Search for the cell housing the specified text and yield its (X, Y) center coordinate. 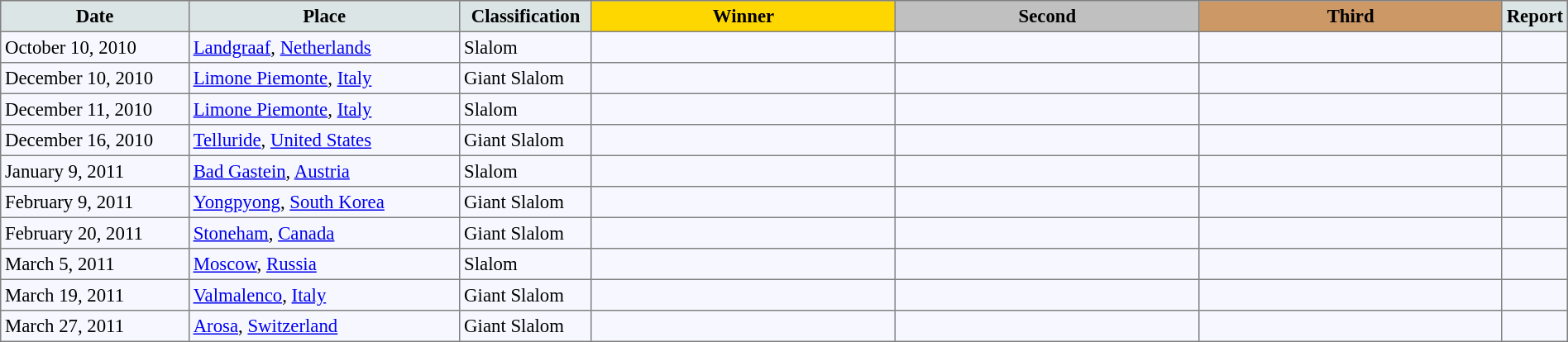
Place (324, 17)
December 11, 2010 (95, 109)
Winner (743, 17)
December 10, 2010 (95, 78)
Bad Gastein, Austria (324, 171)
January 9, 2011 (95, 171)
Second (1047, 17)
Third (1350, 17)
March 27, 2011 (95, 326)
Arosa, Switzerland (324, 326)
Yongpyong, South Korea (324, 202)
October 10, 2010 (95, 47)
March 5, 2011 (95, 264)
Telluride, United States (324, 140)
Date (95, 17)
February 20, 2011 (95, 233)
Report (1535, 17)
Classification (526, 17)
Valmalenco, Italy (324, 295)
Stoneham, Canada (324, 233)
February 9, 2011 (95, 202)
March 19, 2011 (95, 295)
Landgraaf, Netherlands (324, 47)
December 16, 2010 (95, 140)
Moscow, Russia (324, 264)
